For the text-containing cell, return its midpoint in [x, y] coordinate format. 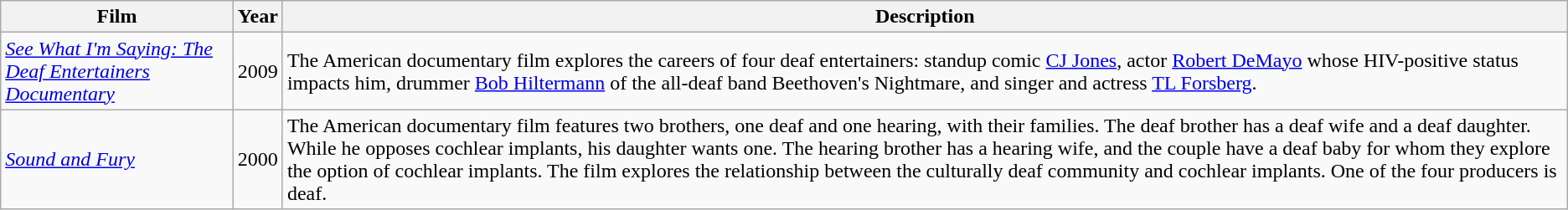
See What I'm Saying: The Deaf Entertainers Documentary [117, 71]
2009 [258, 71]
Film [117, 17]
Description [925, 17]
Sound and Fury [117, 159]
2000 [258, 159]
Year [258, 17]
